Determine the (x, y) coordinate at the center of the cell enclosing the given text.  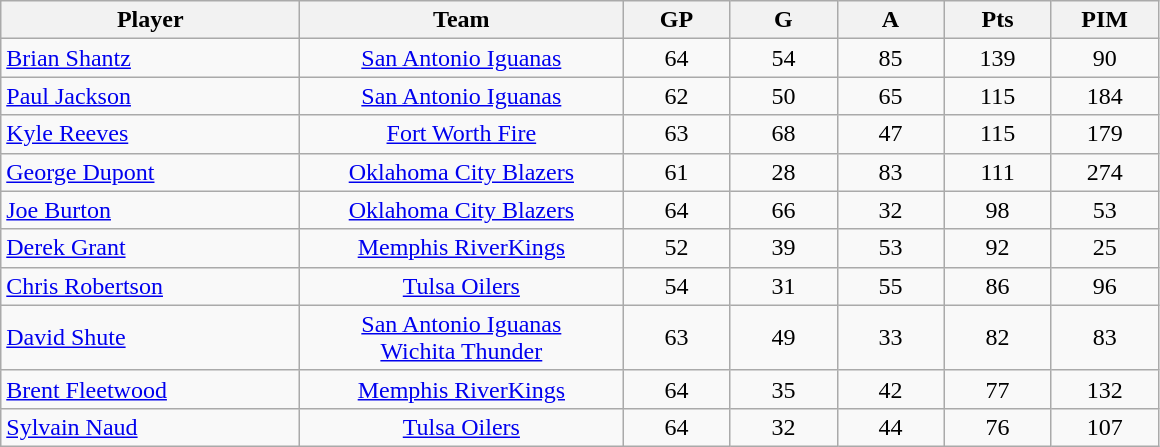
Derek Grant (150, 248)
49 (784, 338)
39 (784, 248)
33 (890, 338)
Kyle Reeves (150, 134)
31 (784, 286)
35 (784, 389)
25 (1104, 248)
Player (150, 20)
Joe Burton (150, 210)
65 (890, 96)
52 (676, 248)
San Antonio IguanasWichita Thunder (462, 338)
Team (462, 20)
G (784, 20)
111 (998, 172)
Paul Jackson (150, 96)
139 (998, 58)
77 (998, 389)
50 (784, 96)
92 (998, 248)
Chris Robertson (150, 286)
Pts (998, 20)
90 (1104, 58)
George Dupont (150, 172)
96 (1104, 286)
David Shute (150, 338)
55 (890, 286)
61 (676, 172)
Brent Fleetwood (150, 389)
42 (890, 389)
44 (890, 427)
179 (1104, 134)
82 (998, 338)
107 (1104, 427)
274 (1104, 172)
Brian Shantz (150, 58)
98 (998, 210)
68 (784, 134)
A (890, 20)
66 (784, 210)
GP (676, 20)
76 (998, 427)
86 (998, 286)
132 (1104, 389)
Sylvain Naud (150, 427)
PIM (1104, 20)
184 (1104, 96)
47 (890, 134)
62 (676, 96)
28 (784, 172)
Fort Worth Fire (462, 134)
85 (890, 58)
